Return the (x, y) coordinate for the center point of the cell that contains the specified text.  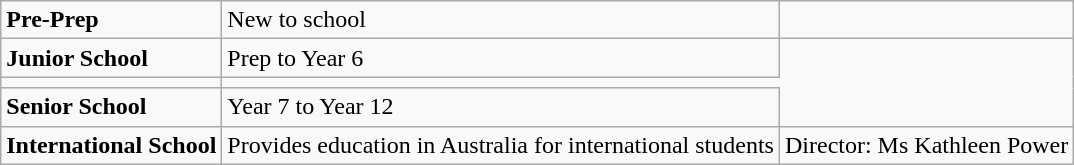
Senior School (112, 107)
New to school (501, 20)
Prep to Year 6 (501, 58)
International School (112, 145)
Junior School (112, 58)
Provides education in Australia for international students (501, 145)
Director: Ms Kathleen Power (926, 145)
Pre-Prep (112, 20)
Year 7 to Year 12 (501, 107)
